From the cell containing the given text, extract its center point as (X, Y) coordinate. 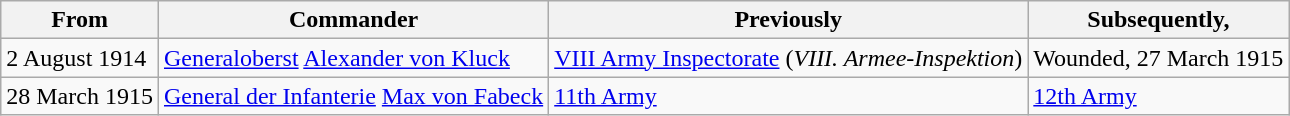
12th Army (1158, 96)
2 August 1914 (80, 58)
Previously (788, 20)
From (80, 20)
Wounded, 27 March 1915 (1158, 58)
Commander (353, 20)
Generaloberst Alexander von Kluck (353, 58)
Subsequently, (1158, 20)
General der Infanterie Max von Fabeck (353, 96)
11th Army (788, 96)
28 March 1915 (80, 96)
VIII Army Inspectorate (VIII. Armee-Inspektion) (788, 58)
